Find where the given text appears and provide that cell's center as [X, Y] coordinate. 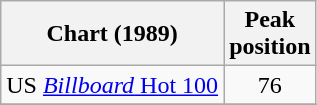
76 [270, 85]
Peakposition [270, 34]
US Billboard Hot 100 [112, 85]
Chart (1989) [112, 34]
